Detect which cell encompasses the target text, then output its (x, y) center coordinate. 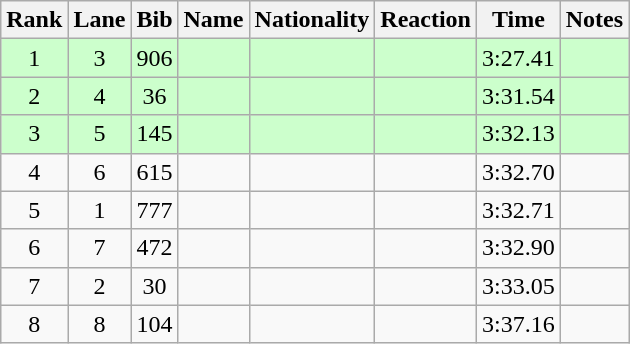
Notes (594, 20)
3:37.16 (519, 324)
3:31.54 (519, 96)
Lane (100, 20)
3:33.05 (519, 286)
906 (154, 58)
Bib (154, 20)
3:32.13 (519, 134)
472 (154, 248)
104 (154, 324)
3:27.41 (519, 58)
145 (154, 134)
Reaction (426, 20)
3:32.71 (519, 210)
Time (519, 20)
Nationality (312, 20)
777 (154, 210)
36 (154, 96)
3:32.90 (519, 248)
Rank (34, 20)
615 (154, 172)
30 (154, 286)
Name (214, 20)
3:32.70 (519, 172)
